From the cell containing the given text, extract its center point as (x, y) coordinate. 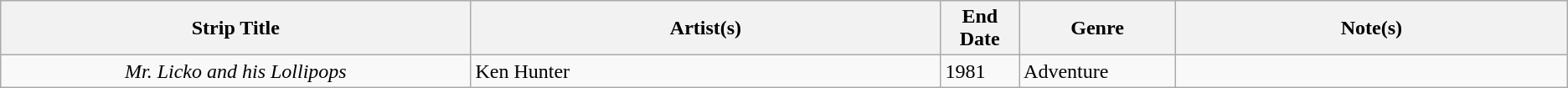
Strip Title (236, 28)
Genre (1097, 28)
1981 (980, 71)
Artist(s) (705, 28)
Note(s) (1372, 28)
Adventure (1097, 71)
Ken Hunter (705, 71)
End Date (980, 28)
Mr. Licko and his Lollipops (236, 71)
